Detect which cell encompasses the target text, then output its (X, Y) center coordinate. 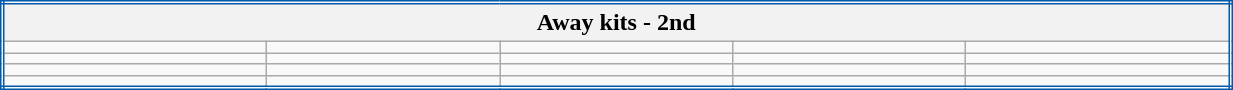
Away kits - 2nd (616, 22)
